Find where the given text appears and provide that cell's center as [x, y] coordinate. 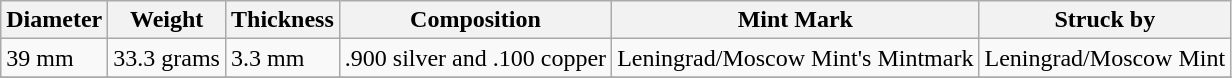
39 mm [54, 58]
Leningrad/Moscow Mint [1105, 58]
Composition [475, 20]
Mint Mark [796, 20]
.900 silver and .100 copper [475, 58]
Struck by [1105, 20]
Leningrad/Moscow Mint's Mintmark [796, 58]
Diameter [54, 20]
33.3 grams [167, 58]
Weight [167, 20]
Thickness [282, 20]
3.3 mm [282, 58]
